Return [x, y] of the center of cell containing provided text 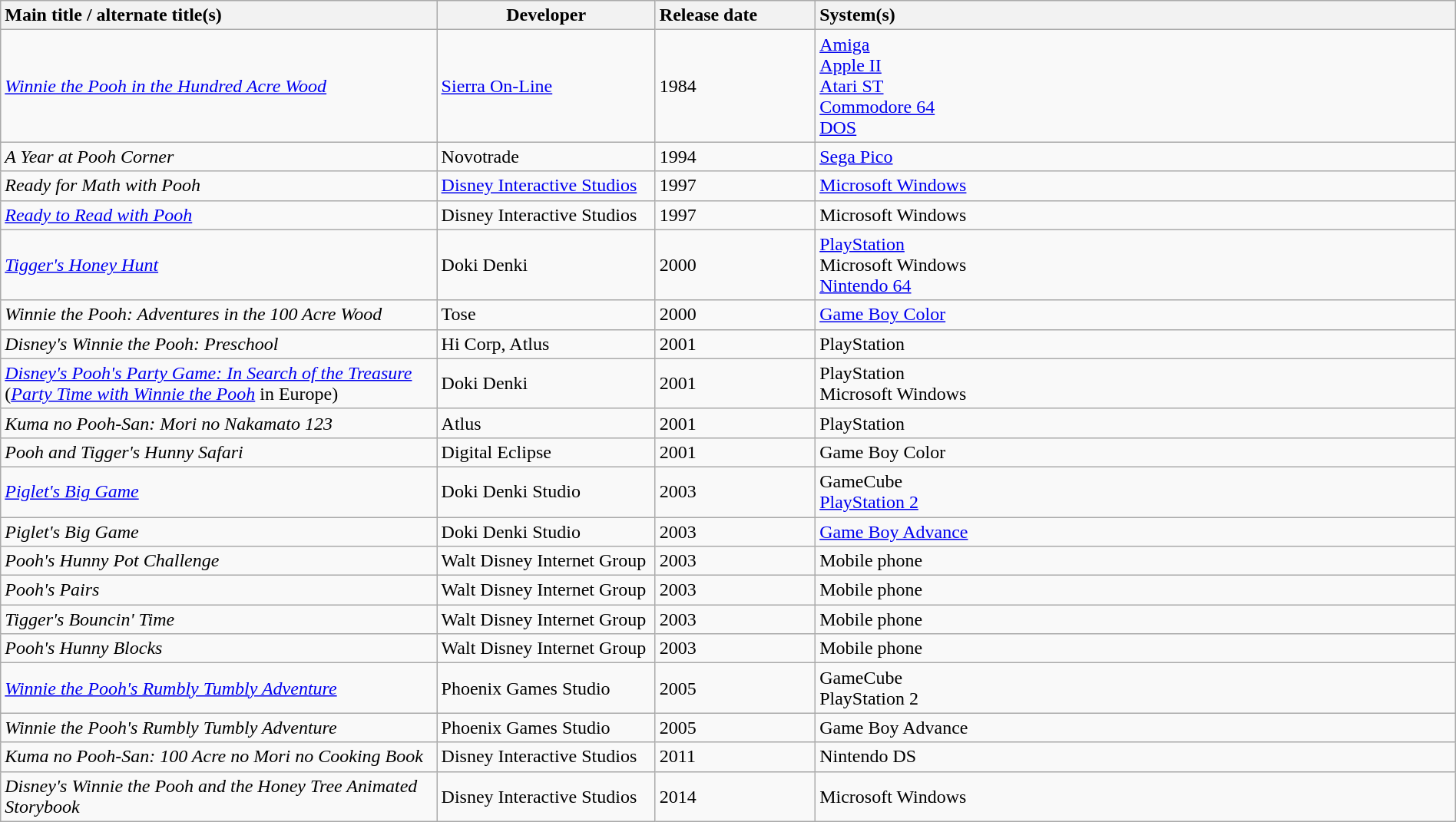
Pooh's Hunny Blocks [219, 649]
Main title / alternate title(s) [219, 15]
Winnie the Pooh in the Hundred Acre Wood [219, 86]
AmigaApple IIAtari STCommodore 64DOS [1136, 86]
Disney's Winnie the Pooh: Preschool [219, 344]
Ready to Read with Pooh [219, 215]
Release date [735, 15]
Winnie the Pooh: Adventures in the 100 Acre Wood [219, 315]
Ready for Math with Pooh [219, 186]
PlayStationMicrosoft Windows [1136, 384]
Nintendo DS [1136, 757]
1984 [735, 86]
Pooh's Pairs [219, 590]
Sierra On-Line [546, 86]
1994 [735, 157]
Novotrade [546, 157]
System(s) [1136, 15]
Kuma no Pooh-San: Mori no Nakamato 123 [219, 423]
2014 [735, 797]
Tigger's Honey Hunt [219, 265]
Digital Eclipse [546, 452]
Tigger's Bouncin' Time [219, 619]
A Year at Pooh Corner [219, 157]
Pooh and Tigger's Hunny Safari [219, 452]
Disney's Pooh's Party Game: In Search of the Treasure (Party Time with Winnie the Pooh in Europe) [219, 384]
Developer [546, 15]
Sega Pico [1136, 157]
PlayStationMicrosoft WindowsNintendo 64 [1136, 265]
Tose [546, 315]
2011 [735, 757]
Hi Corp, Atlus [546, 344]
Pooh's Hunny Pot Challenge [219, 561]
Disney's Winnie the Pooh and the Honey Tree Animated Storybook [219, 797]
Kuma no Pooh-San: 100 Acre no Mori no Cooking Book [219, 757]
Atlus [546, 423]
